Scan for the cell matching the given text and deliver its [X, Y] coordinate at center. 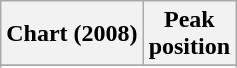
Peakposition [189, 34]
Chart (2008) [72, 34]
